Return the (X, Y) coordinate for the center point of the cell that contains the specified text.  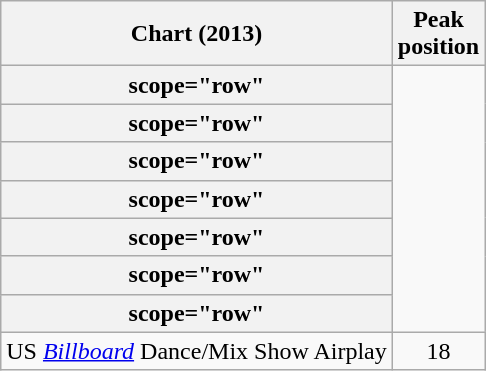
18 (438, 351)
Chart (2013) (197, 34)
Peakposition (438, 34)
US Billboard Dance/Mix Show Airplay (197, 351)
